Detect which cell encompasses the target text, then output its (x, y) center coordinate. 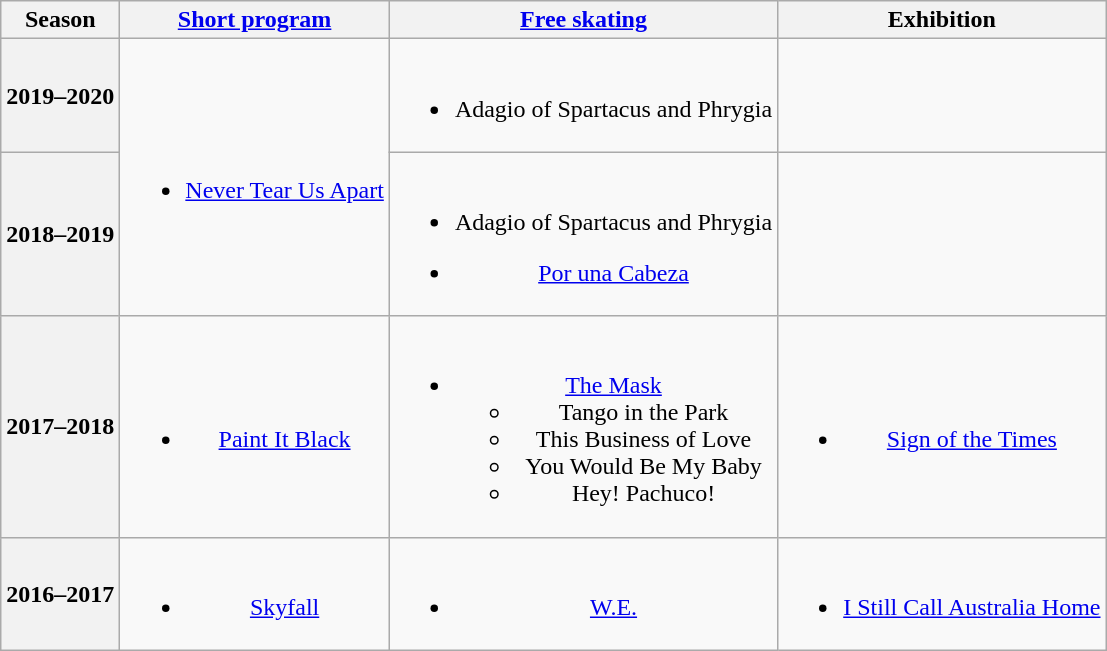
Exhibition (942, 20)
Never Tear Us Apart (255, 178)
Paint It Black (255, 426)
2016–2017 (60, 594)
2019–2020 (60, 96)
2017–2018 (60, 426)
Adagio of Spartacus and Phrygia (583, 96)
Skyfall (255, 594)
The MaskTango in the Park This Business of Love You Would Be My Baby Hey! Pachuco! (583, 426)
Sign of the Times (942, 426)
W.E. (583, 594)
2018–2019 (60, 234)
Season (60, 20)
Free skating (583, 20)
Short program (255, 20)
Adagio of Spartacus and Phrygia Por una Cabeza (583, 234)
I Still Call Australia Home (942, 594)
